Detect which cell encompasses the target text, then output its [X, Y] center coordinate. 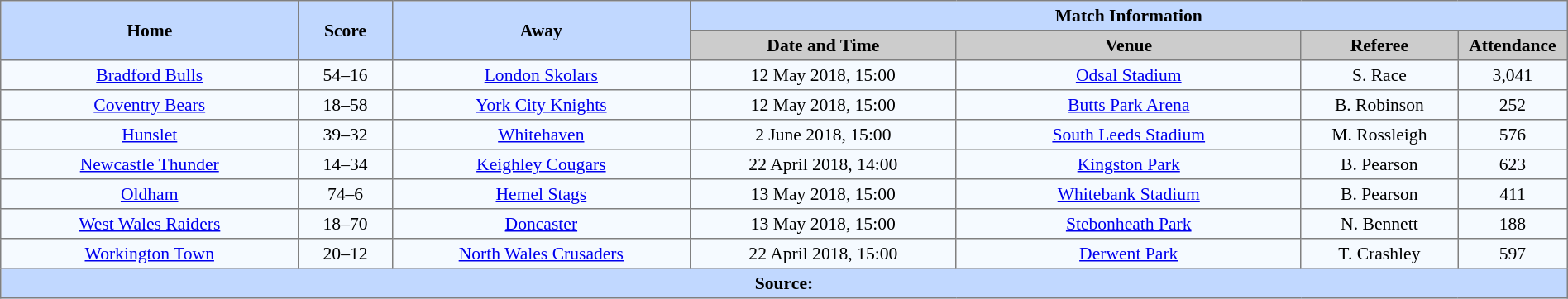
54–16 [346, 75]
411 [1513, 194]
Home [150, 31]
2 June 2018, 15:00 [823, 135]
N. Bennett [1379, 224]
74–6 [346, 194]
597 [1513, 254]
Oldham [150, 194]
Hunslet [150, 135]
Date and Time [823, 45]
18–58 [346, 105]
188 [1513, 224]
M. Rossleigh [1379, 135]
18–70 [346, 224]
Butts Park Arena [1128, 105]
Workington Town [150, 254]
39–32 [346, 135]
B. Robinson [1379, 105]
Keighley Cougars [541, 164]
22 April 2018, 15:00 [823, 254]
Bradford Bulls [150, 75]
Coventry Bears [150, 105]
Score [346, 31]
Kingston Park [1128, 164]
Referee [1379, 45]
North Wales Crusaders [541, 254]
Whitebank Stadium [1128, 194]
576 [1513, 135]
20–12 [346, 254]
South Leeds Stadium [1128, 135]
623 [1513, 164]
York City Knights [541, 105]
Source: [784, 283]
West Wales Raiders [150, 224]
3,041 [1513, 75]
14–34 [346, 164]
Attendance [1513, 45]
22 April 2018, 14:00 [823, 164]
Newcastle Thunder [150, 164]
Doncaster [541, 224]
Match Information [1128, 16]
Whitehaven [541, 135]
Derwent Park [1128, 254]
Venue [1128, 45]
Hemel Stags [541, 194]
London Skolars [541, 75]
Away [541, 31]
252 [1513, 105]
Stebonheath Park [1128, 224]
Odsal Stadium [1128, 75]
T. Crashley [1379, 254]
S. Race [1379, 75]
